Find where the given text appears and provide that cell's center as [X, Y] coordinate. 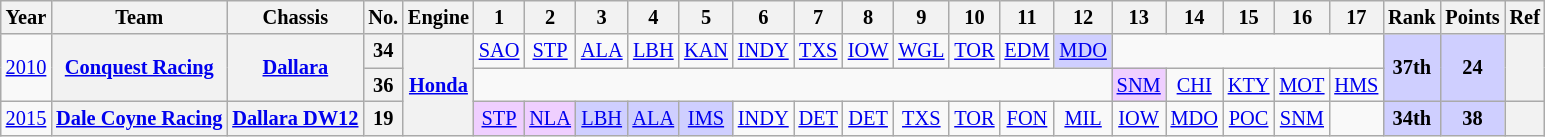
9 [921, 17]
MOT [1302, 85]
WGL [921, 51]
5 [706, 17]
10 [974, 17]
FON [1026, 118]
34th [1412, 118]
14 [1194, 17]
SAO [499, 51]
Conquest Racing [139, 68]
Chassis [295, 17]
17 [1356, 17]
POC [1249, 118]
37th [1412, 68]
2010 [26, 68]
EDM [1026, 51]
KTY [1249, 85]
Engine [438, 17]
MIL [1082, 118]
Dallara DW12 [295, 118]
Ref [1525, 17]
8 [868, 17]
4 [653, 17]
34 [383, 51]
Rank [1412, 17]
Team [139, 17]
16 [1302, 17]
HMS [1356, 85]
Dallara [295, 68]
1 [499, 17]
36 [383, 85]
CHI [1194, 85]
38 [1473, 118]
No. [383, 17]
Dale Coyne Racing [139, 118]
12 [1082, 17]
11 [1026, 17]
6 [764, 17]
Honda [438, 84]
2015 [26, 118]
KAN [706, 51]
Points [1473, 17]
2 [550, 17]
24 [1473, 68]
15 [1249, 17]
3 [602, 17]
NLA [550, 118]
7 [818, 17]
19 [383, 118]
IMS [706, 118]
13 [1139, 17]
Year [26, 17]
